Find where the given text appears and provide that cell's center as (x, y) coordinate. 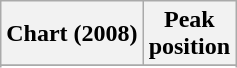
Chart (2008) (72, 34)
Peakposition (189, 34)
